Output the (x, y) coordinate of the center of the cell containing the given text.  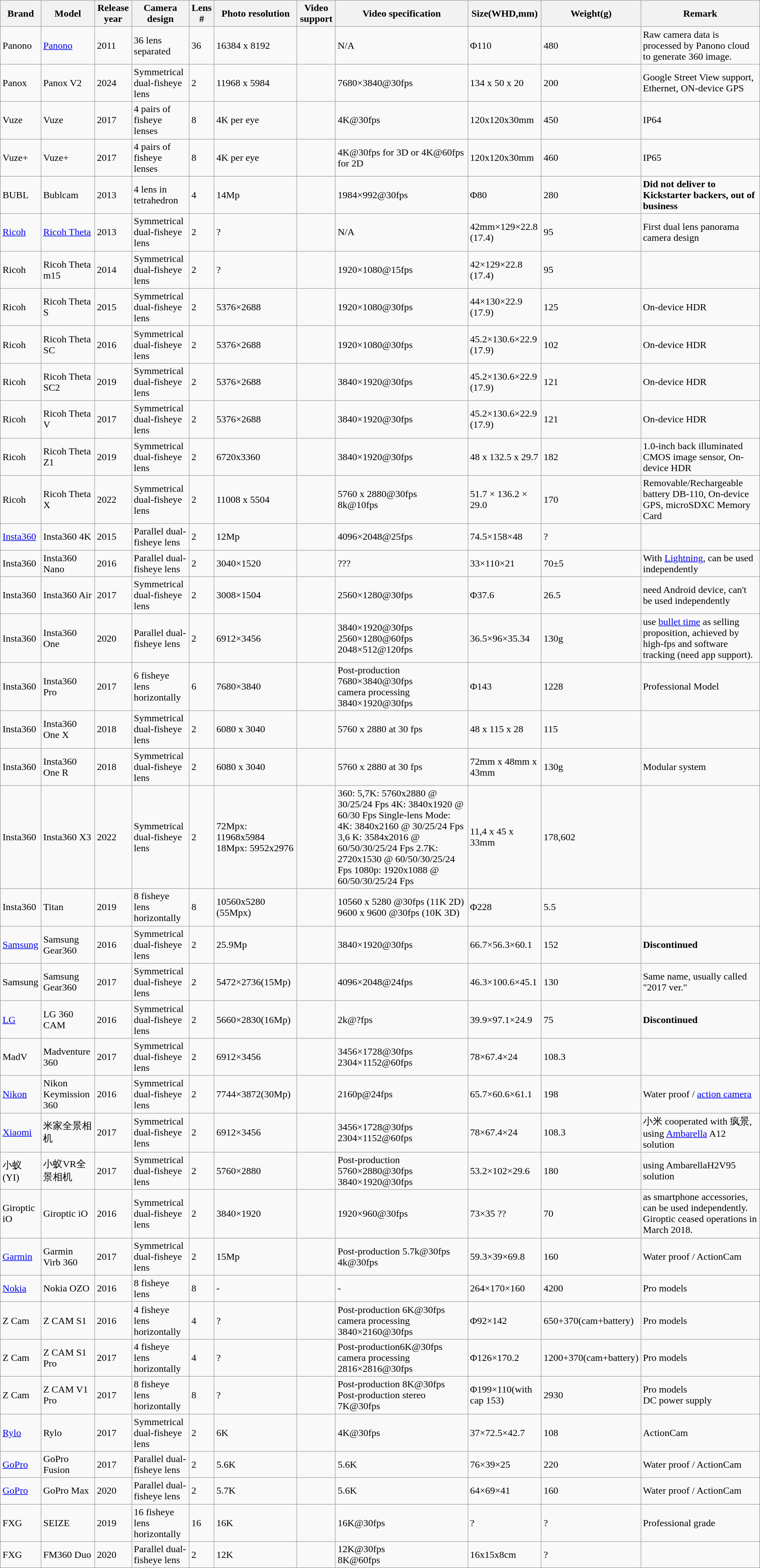
4 lens in tetrahedron (160, 195)
Camera design (160, 14)
72Mpx: 11968x5984 18Mpx: 5952x2976 (255, 837)
39.9×97.1×24.9 (504, 1019)
IP65 (700, 158)
Z CAM S1 (68, 1320)
108 (591, 1433)
16K@30fps (402, 1523)
2160p@24fps (402, 1094)
Φ143 (504, 686)
2560×1280@30fps (402, 595)
180 (591, 1171)
Ricoh Theta S (68, 307)
Garmin (21, 1257)
Ricoh Theta Z1 (68, 456)
ActionCam (700, 1433)
1984×992@30fps (402, 195)
125 (591, 307)
Insta360 4K (68, 537)
1.0-inch back illuminated CMOS image sensor, On-device HDR (700, 456)
48 x 115 x 28 (504, 729)
Same name, usually called "2017 ver." (700, 982)
米家全景相机 (68, 1132)
Modular system (700, 767)
Φ126×170.2 (504, 1358)
Raw camera data is processed by Panono cloud to generate 360 image. (700, 45)
Ricoh Theta SC (68, 344)
72mm x 48mm x 43mm (504, 767)
66.7×56.3×60.1 (504, 945)
65.7×60.6×61.1 (504, 1094)
198 (591, 1094)
650+370(cam+battery) (591, 1320)
小米 cooperated with 疯景, using Ambarella A12 solution (700, 1132)
??? (402, 564)
as smartphone accessories, can be used independently. Giroptic ceased operations in March 2018. (700, 1213)
Z CAM S1 Pro (68, 1358)
46.3×100.6×45.1 (504, 982)
11,4 x 45 x 33mm (504, 837)
26.5 (591, 595)
5760 x 2880@30fps8k@10fps (402, 500)
Nikon Keymission 360 (68, 1094)
Photo resolution (255, 14)
Professional Model (700, 686)
4096×2048@24fps (402, 982)
36.5×96×35.34 (504, 638)
6720x3360 (255, 456)
SEIZE (68, 1523)
Φ199×110(with cap 153) (504, 1395)
Size(WHD,mm) (504, 14)
Insta360 One R (68, 767)
51.7 × 136.2 × 29.0 (504, 500)
Ricoh Theta V (68, 419)
170 (591, 500)
use bullet time as selling proposition, achieved by high-fps and software tracking (need app support). (700, 638)
16384 x 8192 (255, 45)
Video specification (402, 14)
36 (201, 45)
Weight(g) (591, 14)
7680×3840 (255, 686)
460 (591, 158)
Φ110 (504, 45)
75 (591, 1019)
Insta360 Nano (68, 564)
182 (591, 456)
1920×960@30fps (402, 1213)
2930 (591, 1395)
小蚁VR全景相机 (68, 1171)
36 lens separated (160, 45)
59.3×39×69.8 (504, 1257)
Lens # (201, 14)
Post-production 5.7k@30fps4k@30fps (402, 1257)
using AmbarellaH2V95 solution (700, 1171)
2024 (113, 83)
4K@30fps for 3D or 4K@60fps for 2D (402, 158)
Removable/Rechargeable battery DB-110, On-device GPS, microSDXC Memory Card (700, 500)
16 (201, 1523)
LG 360 CAM (68, 1019)
12K@30fps8K@60fps (402, 1555)
70±5 (591, 564)
GoPro Max (68, 1491)
42mm×129×22.8 (17.4) (504, 232)
BUBL (21, 195)
178,602 (591, 837)
48 x 132.5 x 29.7 (504, 456)
16x15x8cm (504, 1555)
Xiaomi (21, 1132)
With Lightning, can be used independently (700, 564)
2011 (113, 45)
IP64 (700, 120)
5.7K (255, 1491)
42×129×22.8 (17.4) (504, 270)
73×35 ?? (504, 1213)
3040×1520 (255, 564)
Titan (68, 907)
134 x 50 x 20 (504, 83)
280 (591, 195)
76×39×25 (504, 1464)
Φ92×142 (504, 1320)
5760×2880 (255, 1171)
3840×1920@30fps2560×1280@60fps2048×512@120fps (402, 638)
6K (255, 1433)
Post-production 8K@30fpsPost-production stereo 7K@30fps (402, 1395)
37×72.5×42.7 (504, 1433)
130 (591, 982)
33×110×21 (504, 564)
Model (68, 14)
5660×2830(16Mp) (255, 1019)
10560x5280 (55Mpx) (255, 907)
Post-production6K@30fpscamera processing 2816×2816@30fps (402, 1358)
5472×2736(15Mp) (255, 982)
Post-production 6K@30fpscamera processing 3840×2160@30fps (402, 1320)
6 fisheye lens horizontally (160, 686)
200 (591, 83)
7680×3840@30fps (402, 83)
152 (591, 945)
Insta360 One (68, 638)
1920×1080@15fps (402, 270)
Bublcam (68, 195)
4200 (591, 1288)
Φ80 (504, 195)
Nokia (21, 1288)
First dual lens panorama camera design (700, 232)
11968 x 5984 (255, 83)
Release year (113, 14)
6 (201, 686)
FM360 Duo (68, 1555)
1228 (591, 686)
1200+370(cam+battery) (591, 1358)
3840×1920 (255, 1213)
264×170×160 (504, 1288)
Φ37.6 (504, 595)
Video support (316, 14)
LG (21, 1019)
11008 x 5504 (255, 500)
Google Street View support, Ethernet, ON-device GPS (700, 83)
Garmin Virb 360 (68, 1257)
MadV (21, 1057)
小蚁(YI) (21, 1171)
7744×3872(30Mp) (255, 1094)
Insta360 X3 (68, 837)
Professional grade (700, 1523)
Remark (700, 14)
Brand (21, 14)
4096×2048@25fps (402, 537)
Insta360 Pro (68, 686)
Did not deliver to Kickstarter backers, out of business (700, 195)
Panox V2 (68, 83)
8 fisheye lens (160, 1288)
64×69×41 (504, 1491)
Φ228 (504, 907)
115 (591, 729)
Ricoh Theta m15 (68, 270)
Post-production 7680×3840@30fpscamera processing 3840×1920@30fps (402, 686)
Post-production 5760×2880@30fps3840×1920@30fps (402, 1171)
5.5 (591, 907)
16 fisheye lens horizontally (160, 1523)
Ricoh Theta X (68, 500)
Madventure 360 (68, 1057)
102 (591, 344)
53.2×102×29.6 (504, 1171)
Z CAM V1 Pro (68, 1395)
450 (591, 120)
25.9Mp (255, 945)
70 (591, 1213)
Panox (21, 83)
3008×1504 (255, 595)
Pro modelsDC power supply (700, 1395)
Insta360 Air (68, 595)
GoPro Fusion (68, 1464)
Ricoh Theta (68, 232)
need Android device, can't be used independently (700, 595)
Water proof / action camera (700, 1094)
44×130×22.9 (17.9) (504, 307)
10560 x 5280 @30fps (11K 2D) 9600 x 9600 @30fps (10K 3D) (402, 907)
15Mp (255, 1257)
Nokia OZO (68, 1288)
480 (591, 45)
2k@?fps (402, 1019)
2014 (113, 270)
220 (591, 1464)
12K (255, 1555)
74.5×158×48 (504, 537)
Ricoh Theta SC2 (68, 382)
12Mp (255, 537)
Insta360 One X (68, 729)
Nikon (21, 1094)
14Mp (255, 195)
16K (255, 1523)
